Return (x, y) of the center of cell containing provided text 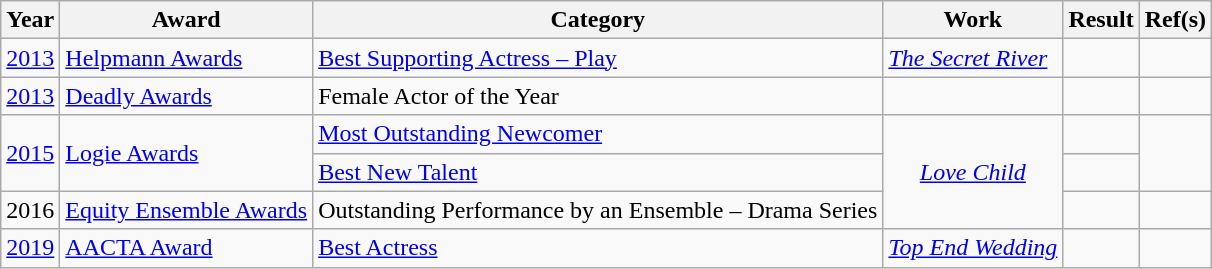
Helpmann Awards (186, 58)
2015 (30, 153)
Deadly Awards (186, 96)
Love Child (973, 172)
Best Supporting Actress – Play (598, 58)
2019 (30, 248)
Best Actress (598, 248)
Work (973, 20)
AACTA Award (186, 248)
Most Outstanding Newcomer (598, 134)
Best New Talent (598, 172)
Category (598, 20)
Top End Wedding (973, 248)
Logie Awards (186, 153)
2016 (30, 210)
Outstanding Performance by an Ensemble – Drama Series (598, 210)
The Secret River (973, 58)
Result (1101, 20)
Year (30, 20)
Ref(s) (1175, 20)
Equity Ensemble Awards (186, 210)
Award (186, 20)
Female Actor of the Year (598, 96)
